Return [x, y] of the center of cell containing provided text 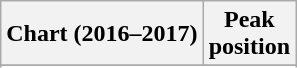
Chart (2016–2017) [102, 34]
Peakposition [249, 34]
